For the text-containing cell, return its midpoint in (X, Y) coordinate format. 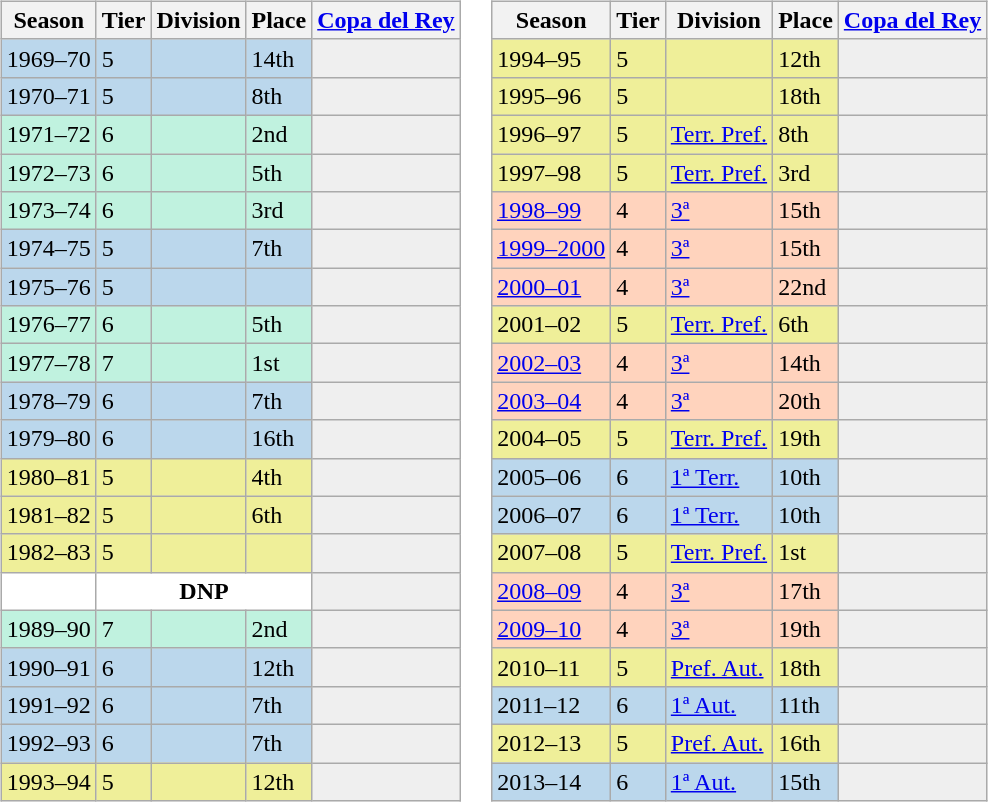
1997–98 (552, 173)
1996–97 (552, 134)
2006–07 (552, 515)
22nd (806, 287)
1970–71 (48, 96)
2007–08 (552, 553)
2012–13 (552, 743)
1993–94 (48, 781)
2003–04 (552, 401)
2005–06 (552, 477)
1973–74 (48, 211)
1999–2000 (552, 249)
17th (806, 591)
2002–03 (552, 363)
1980–81 (48, 477)
2008–09 (552, 591)
2001–02 (552, 325)
2011–12 (552, 705)
DNP (204, 591)
1990–91 (48, 667)
1976–77 (48, 325)
1971–72 (48, 134)
1989–90 (48, 629)
1991–92 (48, 705)
1977–78 (48, 363)
1979–80 (48, 439)
4th (279, 477)
2013–14 (552, 781)
1974–75 (48, 249)
2004–05 (552, 439)
1975–76 (48, 287)
1972–73 (48, 173)
2000–01 (552, 287)
2009–10 (552, 629)
1969–70 (48, 58)
20th (806, 401)
1994–95 (552, 58)
1998–99 (552, 211)
1992–93 (48, 743)
11th (806, 705)
1981–82 (48, 515)
2010–11 (552, 667)
1995–96 (552, 96)
1982–83 (48, 553)
1978–79 (48, 401)
